Pinpoint the cell where the given text exists, returning its [x, y] midpoint coordinate. 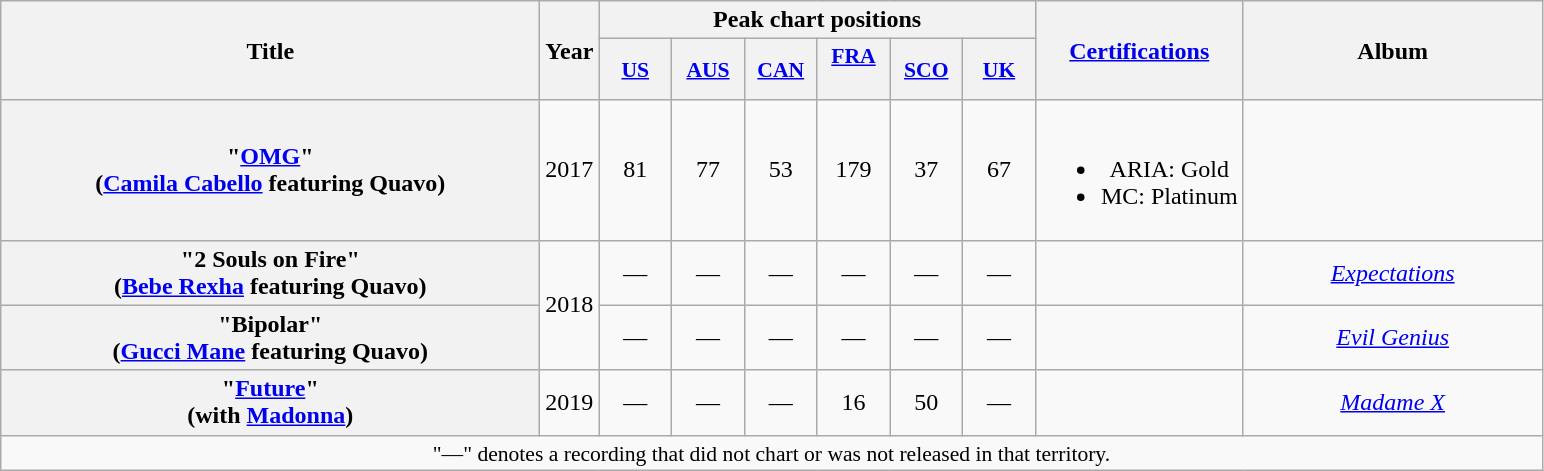
Certifications [1139, 50]
37 [926, 170]
"Future" (with Madonna) [270, 402]
53 [780, 170]
Peak chart positions [817, 20]
CAN [780, 70]
FRA [854, 70]
81 [636, 170]
Expectations [1392, 272]
"—" denotes a recording that did not chart or was not released in that territory. [772, 453]
Evil Genius [1392, 338]
Title [270, 50]
77 [708, 170]
179 [854, 170]
UK [1000, 70]
ARIA: GoldMC: Platinum [1139, 170]
Album [1392, 50]
"2 Souls on Fire"(Bebe Rexha featuring Quavo) [270, 272]
50 [926, 402]
67 [1000, 170]
Year [570, 50]
AUS [708, 70]
"Bipolar" (Gucci Mane featuring Quavo) [270, 338]
2018 [570, 305]
"OMG"(Camila Cabello featuring Quavo) [270, 170]
SCO [926, 70]
Madame X [1392, 402]
16 [854, 402]
US [636, 70]
2019 [570, 402]
2017 [570, 170]
